Scan for the cell matching the given text and deliver its [X, Y] coordinate at center. 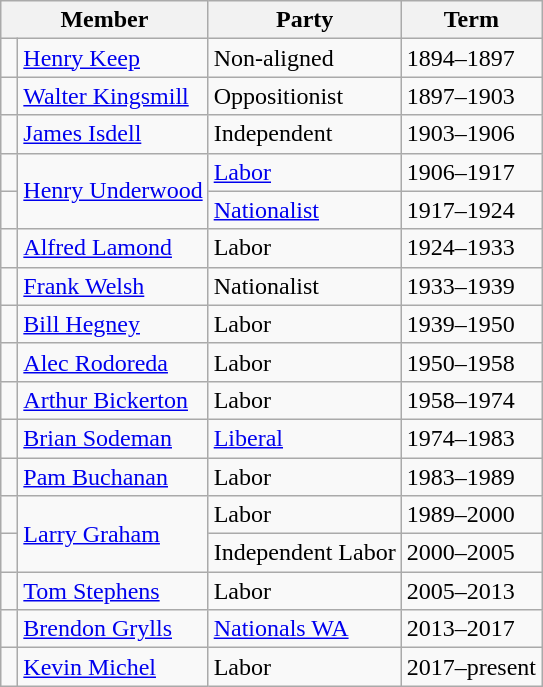
Frank Welsh [113, 286]
Nationals WA [304, 629]
Henry Keep [113, 58]
Party [304, 20]
Independent Labor [304, 553]
2000–2005 [471, 553]
1897–1903 [471, 96]
1894–1897 [471, 58]
Alec Rodoreda [113, 362]
1958–1974 [471, 400]
1950–1958 [471, 362]
Independent [304, 134]
1906–1917 [471, 172]
Henry Underwood [113, 191]
Alfred Lamond [113, 248]
Walter Kingsmill [113, 96]
Non-aligned [304, 58]
1917–1924 [471, 210]
2005–2013 [471, 591]
Tom Stephens [113, 591]
1989–2000 [471, 515]
Kevin Michel [113, 667]
Bill Hegney [113, 324]
1903–1906 [471, 134]
Larry Graham [113, 534]
1974–1983 [471, 438]
Term [471, 20]
1983–1989 [471, 477]
Liberal [304, 438]
1939–1950 [471, 324]
Oppositionist [304, 96]
2017–present [471, 667]
2013–2017 [471, 629]
Member [104, 20]
Arthur Bickerton [113, 400]
Pam Buchanan [113, 477]
1933–1939 [471, 286]
1924–1933 [471, 248]
Brendon Grylls [113, 629]
James Isdell [113, 134]
Brian Sodeman [113, 438]
